Find where the given text appears and provide that cell's center as [X, Y] coordinate. 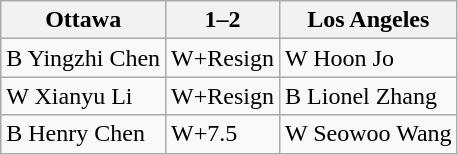
W Xianyu Li [84, 96]
1–2 [223, 20]
W+7.5 [223, 134]
B Lionel Zhang [369, 96]
W Hoon Jo [369, 58]
Los Angeles [369, 20]
W Seowoo Wang [369, 134]
Ottawa [84, 20]
B Yingzhi Chen [84, 58]
B Henry Chen [84, 134]
